Locate the cell with the specified text and output its [X, Y] center coordinate. 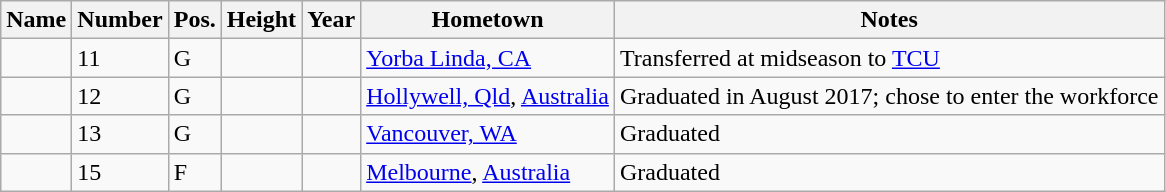
12 [120, 96]
Yorba Linda, CA [488, 58]
Year [332, 20]
Graduated in August 2017; chose to enter the workforce [889, 96]
F [194, 172]
15 [120, 172]
Height [261, 20]
Hollywell, Qld, Australia [488, 96]
Transferred at midseason to TCU [889, 58]
Vancouver, WA [488, 134]
Hometown [488, 20]
Melbourne, Australia [488, 172]
Pos. [194, 20]
Name [36, 20]
11 [120, 58]
Number [120, 20]
13 [120, 134]
Notes [889, 20]
